Identify which cell holds the provided text, then report its (x, y) central coordinate. 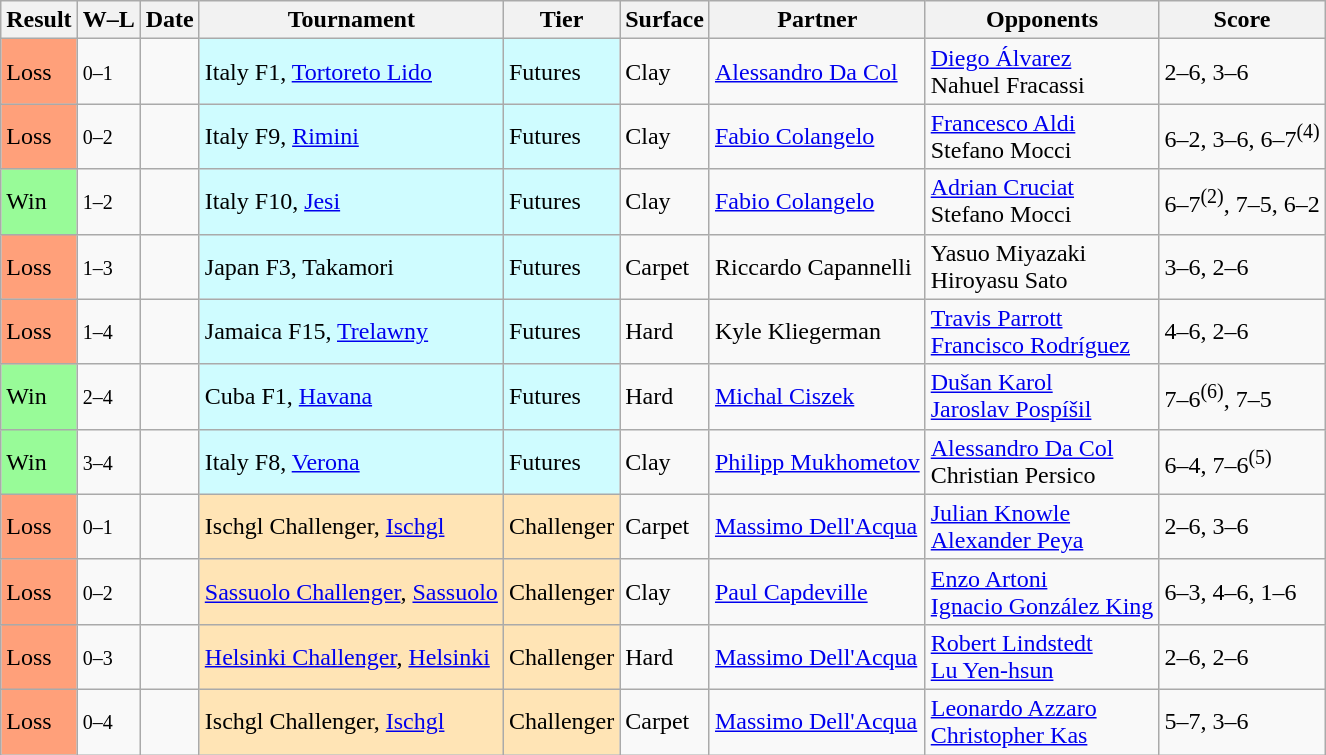
Opponents (1042, 20)
Paul Capdeville (817, 592)
Score (1242, 20)
3–4 (108, 462)
Julian Knowle Alexander Peya (1042, 526)
6–7(2), 7–5, 6–2 (1242, 202)
Italy F8, Verona (351, 462)
Sassuolo Challenger, Sassuolo (351, 592)
1–4 (108, 332)
4–6, 2–6 (1242, 332)
Jamaica F15, Trelawny (351, 332)
Riccardo Capannelli (817, 266)
6–4, 7–6(5) (1242, 462)
Michal Ciszek (817, 396)
2–4 (108, 396)
Robert Lindstedt Lu Yen-hsun (1042, 656)
Adrian Cruciat Stefano Mocci (1042, 202)
7–6(6), 7–5 (1242, 396)
Italy F10, Jesi (351, 202)
0–4 (108, 722)
Alessandro Da Col (817, 72)
W–L (108, 20)
Dušan Karol Jaroslav Pospíšil (1042, 396)
2–6, 2–6 (1242, 656)
Enzo Artoni Ignacio González King (1042, 592)
0–3 (108, 656)
Diego Álvarez Nahuel Fracassi (1042, 72)
Partner (817, 20)
Italy F9, Rimini (351, 136)
Yasuo Miyazaki Hiroyasu Sato (1042, 266)
Tier (561, 20)
Leonardo Azzaro Christopher Kas (1042, 722)
Japan F3, Takamori (351, 266)
5–7, 3–6 (1242, 722)
Surface (665, 20)
Kyle Kliegerman (817, 332)
6–3, 4–6, 1–6 (1242, 592)
Tournament (351, 20)
Helsinki Challenger, Helsinki (351, 656)
Travis Parrott Francisco Rodríguez (1042, 332)
1–2 (108, 202)
Date (170, 20)
1–3 (108, 266)
6–2, 3–6, 6–7(4) (1242, 136)
Result (39, 20)
Italy F1, Tortoreto Lido (351, 72)
Cuba F1, Havana (351, 396)
Alessandro Da Col Christian Persico (1042, 462)
Philipp Mukhometov (817, 462)
Francesco Aldi Stefano Mocci (1042, 136)
3–6, 2–6 (1242, 266)
